For the text-containing cell, return its midpoint in [X, Y] coordinate format. 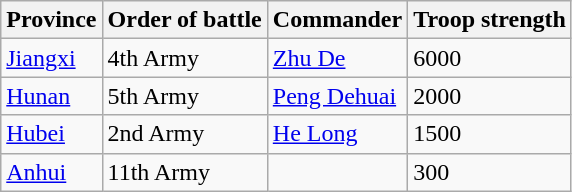
5th Army [184, 96]
Troop strength [490, 20]
Zhu De [337, 58]
11th Army [184, 172]
6000 [490, 58]
2nd Army [184, 134]
Hunan [52, 96]
4th Army [184, 58]
300 [490, 172]
Jiangxi [52, 58]
1500 [490, 134]
Anhui [52, 172]
Province [52, 20]
Commander [337, 20]
Peng Dehuai [337, 96]
He Long [337, 134]
Order of battle [184, 20]
2000 [490, 96]
Hubei [52, 134]
